Capture the cell that displays the provided text and extract its (x, y) central coordinate. 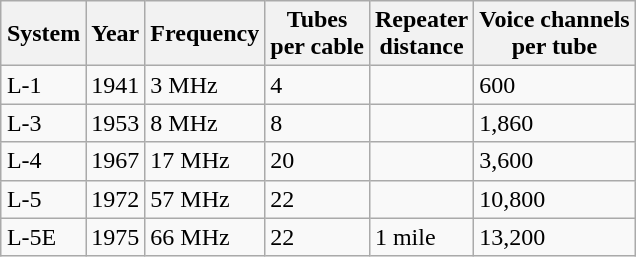
L-5 (43, 199)
600 (555, 85)
20 (318, 161)
66 MHz (205, 237)
8 MHz (205, 123)
L-3 (43, 123)
Frequency (205, 34)
L-4 (43, 161)
17 MHz (205, 161)
4 (318, 85)
1953 (116, 123)
L-5E (43, 237)
3 MHz (205, 85)
Tubes per cable (318, 34)
L-1 (43, 85)
13,200 (555, 237)
1941 (116, 85)
3,600 (555, 161)
57 MHz (205, 199)
1967 (116, 161)
1975 (116, 237)
Repeaterdistance (421, 34)
1,860 (555, 123)
8 (318, 123)
1 mile (421, 237)
10,800 (555, 199)
Voice channelsper tube (555, 34)
System (43, 34)
Year (116, 34)
1972 (116, 199)
